Locate the cell with the specified text and output its [x, y] center coordinate. 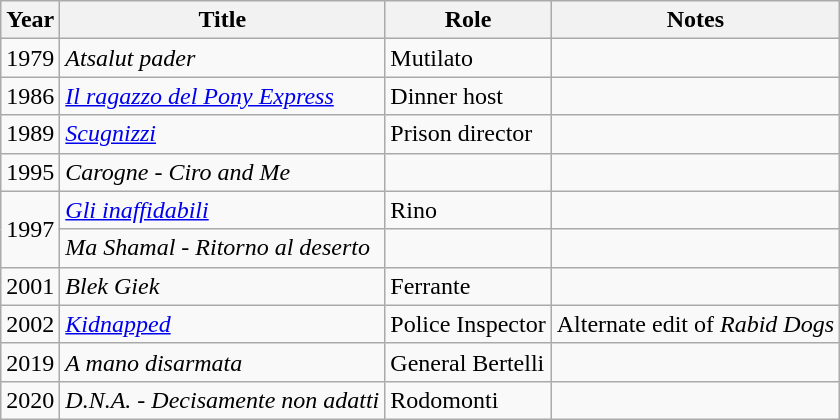
Carogne - Ciro and Me [222, 172]
1979 [30, 58]
Il ragazzo del Pony Express [222, 96]
Atsalut pader [222, 58]
Dinner host [468, 96]
2001 [30, 286]
1986 [30, 96]
Role [468, 20]
General Bertelli [468, 362]
Prison director [468, 134]
Scugnizzi [222, 134]
2020 [30, 400]
1995 [30, 172]
Ma Shamal - Ritorno al deserto [222, 248]
1989 [30, 134]
A mano disarmata [222, 362]
Gli inaffidabili [222, 210]
Alternate edit of Rabid Dogs [695, 324]
Title [222, 20]
2019 [30, 362]
Notes [695, 20]
Blek Giek [222, 286]
2002 [30, 324]
Rodomonti [468, 400]
Mutilato [468, 58]
Year [30, 20]
Kidnapped [222, 324]
Police Inspector [468, 324]
Ferrante [468, 286]
1997 [30, 229]
Rino [468, 210]
D.N.A. - Decisamente non adatti [222, 400]
